From the cell containing the given text, extract its center point as [X, Y] coordinate. 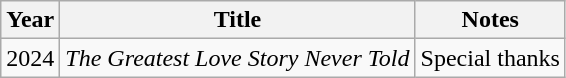
The Greatest Love Story Never Told [238, 58]
Special thanks [490, 58]
Notes [490, 20]
Year [30, 20]
Title [238, 20]
2024 [30, 58]
